Locate the cell with the specified text and output its (x, y) center coordinate. 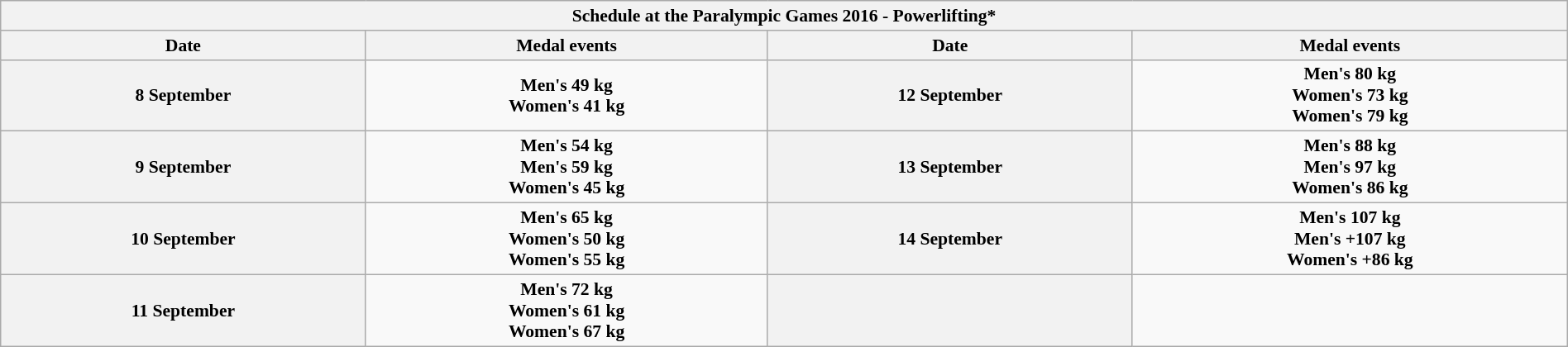
13 September (949, 167)
Men's 80 kgWomen's 73 kgWomen's 79 kg (1350, 96)
Men's 65 kgWomen's 50 kgWomen's 55 kg (566, 240)
11 September (184, 311)
Men's 107 kgMen's +107 kgWomen's +86 kg (1350, 240)
Schedule at the Paralympic Games 2016 - Powerlifting* (784, 16)
8 September (184, 96)
Men's 88 kgMen's 97 kgWomen's 86 kg (1350, 167)
Men's 72 kgWomen's 61 kgWomen's 67 kg (566, 311)
Men's 54 kgMen's 59 kgWomen's 45 kg (566, 167)
10 September (184, 240)
9 September (184, 167)
Men's 49 kgWomen's 41 kg (566, 96)
12 September (949, 96)
14 September (949, 240)
